Determine the (x, y) coordinate at the center of the cell enclosing the given text.  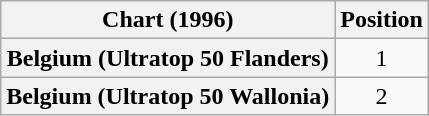
Position (382, 20)
Belgium (Ultratop 50 Flanders) (168, 58)
Belgium (Ultratop 50 Wallonia) (168, 96)
2 (382, 96)
Chart (1996) (168, 20)
1 (382, 58)
